Determine the (X, Y) coordinate at the center of the cell enclosing the given text.  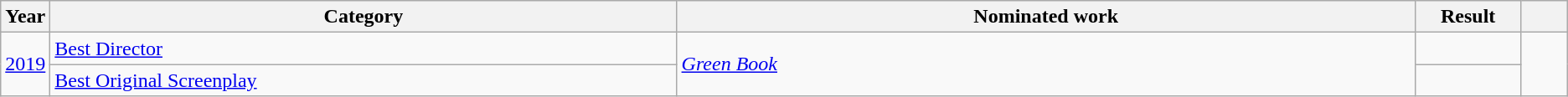
Green Book (1045, 64)
Year (25, 17)
Best Original Screenplay (364, 80)
Category (364, 17)
Result (1467, 17)
Nominated work (1045, 17)
2019 (25, 64)
Best Director (364, 48)
